Search for the cell housing the specified text and yield its [X, Y] center coordinate. 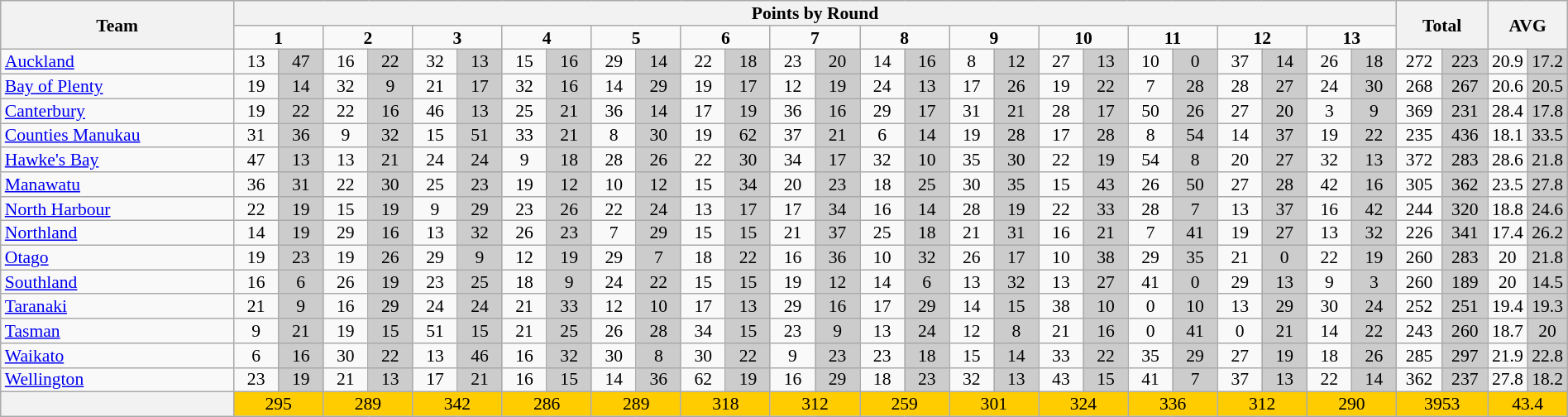
305 [1419, 185]
Auckland [117, 62]
Points by Round [815, 13]
Counties Manukau [117, 136]
259 [905, 405]
Otago [117, 258]
17.2 [1547, 62]
19.4 [1508, 307]
23.5 [1508, 185]
Bay of Plenty [117, 87]
20.6 [1508, 87]
Hawke's Bay [117, 160]
272 [1419, 62]
3953 [1441, 405]
North Harbour [117, 209]
Northland [117, 233]
Manawatu [117, 185]
235 [1419, 136]
267 [1465, 87]
28.4 [1508, 111]
28.6 [1508, 160]
18.8 [1508, 209]
18.7 [1508, 331]
244 [1419, 209]
252 [1419, 307]
341 [1465, 233]
Waikato [117, 356]
20.5 [1547, 87]
237 [1465, 380]
14.5 [1547, 282]
268 [1419, 87]
320 [1465, 209]
20.9 [1508, 62]
33.5 [1547, 136]
Tasman [117, 331]
19.3 [1547, 307]
2 [368, 38]
336 [1173, 405]
286 [547, 405]
324 [1083, 405]
1 [279, 38]
251 [1465, 307]
295 [279, 405]
372 [1419, 160]
21.9 [1508, 356]
231 [1465, 111]
Canterbury [117, 111]
243 [1419, 331]
11 [1173, 38]
223 [1465, 62]
17.4 [1508, 233]
301 [994, 405]
285 [1419, 356]
436 [1465, 136]
17.8 [1547, 111]
43.4 [1527, 405]
189 [1465, 282]
Total [1441, 25]
290 [1351, 405]
318 [725, 405]
5 [636, 38]
24.6 [1547, 209]
22.8 [1547, 356]
26.2 [1547, 233]
AVG [1527, 25]
297 [1465, 356]
Taranaki [117, 307]
18.1 [1508, 136]
342 [457, 405]
Southland [117, 282]
226 [1419, 233]
Team [117, 25]
Wellington [117, 380]
18.2 [1547, 380]
369 [1419, 111]
4 [547, 38]
